Search for the cell housing the specified text and yield its [x, y] center coordinate. 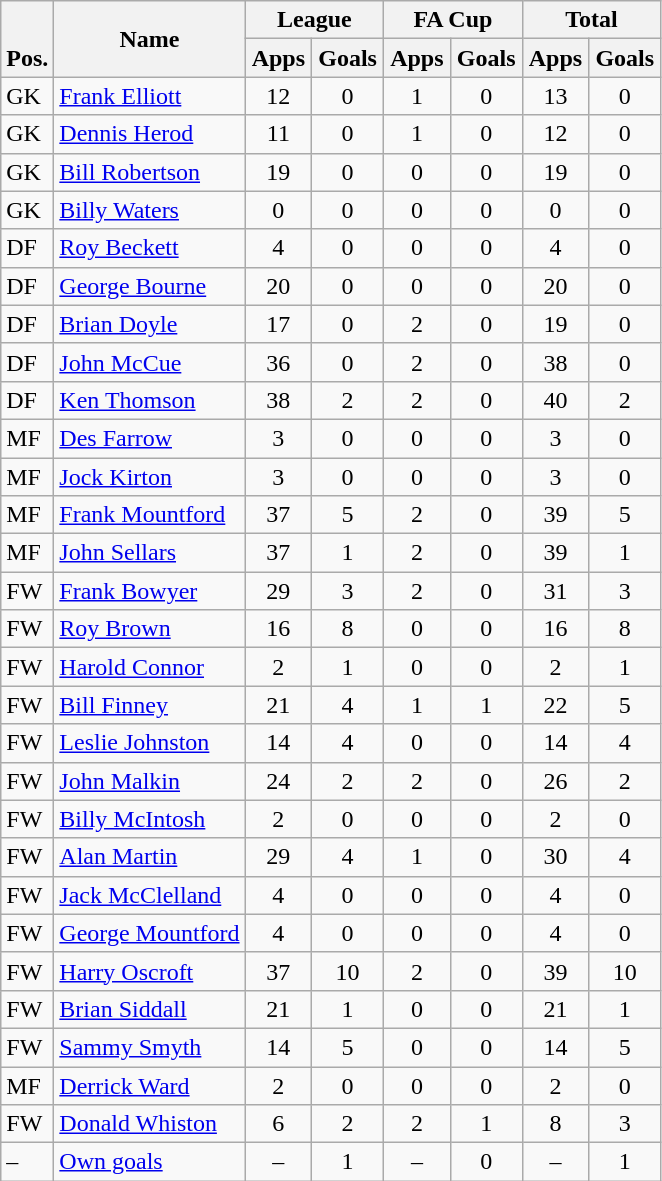
13 [556, 96]
George Bourne [150, 286]
Des Farrow [150, 438]
John Malkin [150, 781]
George Mountford [150, 933]
40 [556, 400]
Frank Mountford [150, 515]
22 [556, 705]
Brian Doyle [150, 324]
Bill Robertson [150, 172]
Leslie Johnston [150, 743]
Bill Finney [150, 705]
John McCue [150, 362]
Jock Kirton [150, 477]
Derrick Ward [150, 1085]
24 [278, 781]
11 [278, 134]
Own goals [150, 1162]
League [314, 20]
Name [150, 39]
Billy Waters [150, 210]
17 [278, 324]
Total [592, 20]
Frank Elliott [150, 96]
Roy Beckett [150, 248]
26 [556, 781]
FA Cup [454, 20]
Sammy Smyth [150, 1047]
Harry Oscroft [150, 971]
31 [556, 591]
Brian Siddall [150, 1009]
Frank Bowyer [150, 591]
Billy McIntosh [150, 819]
Alan Martin [150, 857]
Jack McClelland [150, 895]
30 [556, 857]
6 [278, 1124]
Donald Whiston [150, 1124]
Harold Connor [150, 667]
36 [278, 362]
John Sellars [150, 553]
Dennis Herod [150, 134]
Ken Thomson [150, 400]
Pos. [28, 39]
Roy Brown [150, 629]
